Capture the cell that displays the provided text and extract its [x, y] central coordinate. 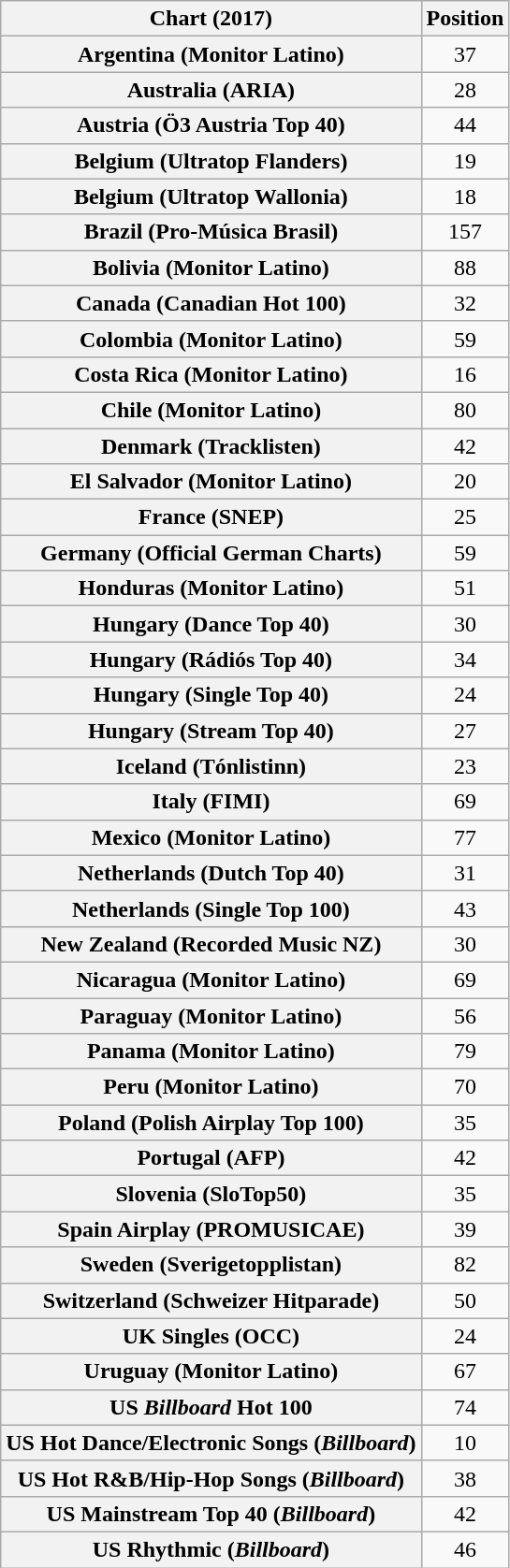
Peru (Monitor Latino) [211, 1087]
US Rhythmic (Billboard) [211, 1549]
67 [465, 1372]
Belgium (Ultratop Flanders) [211, 161]
Spain Airplay (PROMUSICAE) [211, 1229]
UK Singles (OCC) [211, 1336]
25 [465, 517]
157 [465, 232]
19 [465, 161]
32 [465, 303]
Slovenia (SloTop50) [211, 1194]
38 [465, 1478]
Chart (2017) [211, 19]
27 [465, 731]
Colombia (Monitor Latino) [211, 339]
Germany (Official German Charts) [211, 553]
Chile (Monitor Latino) [211, 410]
Uruguay (Monitor Latino) [211, 1372]
23 [465, 766]
79 [465, 1052]
37 [465, 54]
34 [465, 660]
US Hot R&B/Hip-Hop Songs (Billboard) [211, 1478]
France (SNEP) [211, 517]
Hungary (Dance Top 40) [211, 624]
Italy (FIMI) [211, 802]
77 [465, 837]
Hungary (Rádiós Top 40) [211, 660]
50 [465, 1300]
46 [465, 1549]
Australia (ARIA) [211, 90]
Mexico (Monitor Latino) [211, 837]
Iceland (Tónlistinn) [211, 766]
Honduras (Monitor Latino) [211, 588]
Poland (Polish Airplay Top 100) [211, 1123]
US Billboard Hot 100 [211, 1407]
Nicaragua (Monitor Latino) [211, 980]
31 [465, 873]
74 [465, 1407]
Netherlands (Dutch Top 40) [211, 873]
10 [465, 1443]
Denmark (Tracklisten) [211, 446]
44 [465, 125]
Hungary (Stream Top 40) [211, 731]
Argentina (Monitor Latino) [211, 54]
51 [465, 588]
El Salvador (Monitor Latino) [211, 482]
Portugal (AFP) [211, 1158]
20 [465, 482]
Canada (Canadian Hot 100) [211, 303]
28 [465, 90]
Brazil (Pro-Música Brasil) [211, 232]
Netherlands (Single Top 100) [211, 908]
Switzerland (Schweizer Hitparade) [211, 1300]
39 [465, 1229]
Hungary (Single Top 40) [211, 695]
80 [465, 410]
Belgium (Ultratop Wallonia) [211, 196]
Position [465, 19]
18 [465, 196]
16 [465, 374]
Sweden (Sverigetopplistan) [211, 1265]
Costa Rica (Monitor Latino) [211, 374]
US Mainstream Top 40 (Billboard) [211, 1514]
Bolivia (Monitor Latino) [211, 268]
New Zealand (Recorded Music NZ) [211, 944]
82 [465, 1265]
88 [465, 268]
56 [465, 1015]
43 [465, 908]
70 [465, 1087]
US Hot Dance/Electronic Songs (Billboard) [211, 1443]
Austria (Ö3 Austria Top 40) [211, 125]
Paraguay (Monitor Latino) [211, 1015]
Panama (Monitor Latino) [211, 1052]
